Determine the (X, Y) coordinate at the center of the cell enclosing the given text.  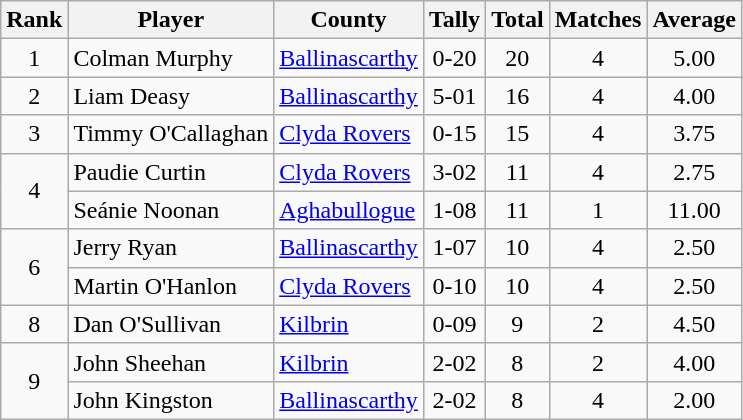
1-07 (454, 248)
Dan O'Sullivan (171, 324)
Total (518, 20)
11.00 (694, 210)
Paudie Curtin (171, 172)
0-10 (454, 286)
Timmy O'Callaghan (171, 134)
Average (694, 20)
2.00 (694, 400)
3 (34, 134)
Player (171, 20)
5.00 (694, 58)
County (349, 20)
Tally (454, 20)
Colman Murphy (171, 58)
Jerry Ryan (171, 248)
16 (518, 96)
3-02 (454, 172)
Liam Deasy (171, 96)
2.75 (694, 172)
Aghabullogue (349, 210)
5-01 (454, 96)
Martin O'Hanlon (171, 286)
20 (518, 58)
John Kingston (171, 400)
Rank (34, 20)
6 (34, 267)
4.50 (694, 324)
1-08 (454, 210)
3.75 (694, 134)
0-09 (454, 324)
0-15 (454, 134)
15 (518, 134)
John Sheehan (171, 362)
Seánie Noonan (171, 210)
0-20 (454, 58)
Matches (598, 20)
